Return the [X, Y] coordinate for the center point of the cell that contains the specified text.  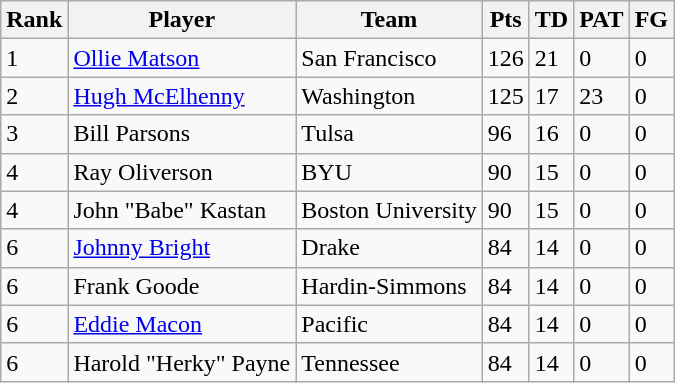
Eddie Macon [182, 324]
Ray Oliverson [182, 172]
PAT [602, 20]
Team [389, 20]
17 [551, 96]
126 [506, 58]
Hardin-Simmons [389, 286]
23 [602, 96]
John "Babe" Kastan [182, 210]
Pts [506, 20]
125 [506, 96]
3 [34, 134]
Tulsa [389, 134]
Ollie Matson [182, 58]
21 [551, 58]
Harold "Herky" Payne [182, 362]
Hugh McElhenny [182, 96]
Pacific [389, 324]
2 [34, 96]
Washington [389, 96]
Bill Parsons [182, 134]
Player [182, 20]
Johnny Bright [182, 248]
Drake [389, 248]
1 [34, 58]
San Francisco [389, 58]
TD [551, 20]
Frank Goode [182, 286]
FG [651, 20]
Rank [34, 20]
BYU [389, 172]
16 [551, 134]
96 [506, 134]
Tennessee [389, 362]
Boston University [389, 210]
